Return the (X, Y) coordinate for the center point of the cell that contains the specified text.  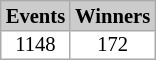
1148 (36, 44)
Winners (112, 14)
172 (112, 44)
Events (36, 14)
